From the cell containing the given text, extract its center point as [X, Y] coordinate. 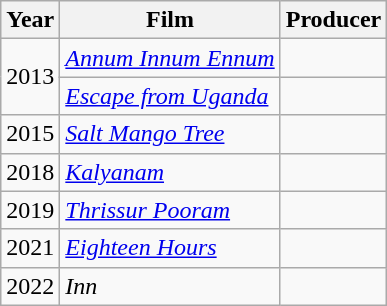
Film [170, 20]
Eighteen Hours [170, 248]
Kalyanam [170, 172]
Annum Innum Ennum [170, 58]
Year [30, 20]
Salt Mango Tree [170, 134]
2015 [30, 134]
2021 [30, 248]
Producer [334, 20]
2019 [30, 210]
Thrissur Pooram [170, 210]
2013 [30, 77]
2022 [30, 286]
Inn [170, 286]
2018 [30, 172]
Escape from Uganda [170, 96]
